Return the (X, Y) coordinate for the center point of the cell that contains the specified text.  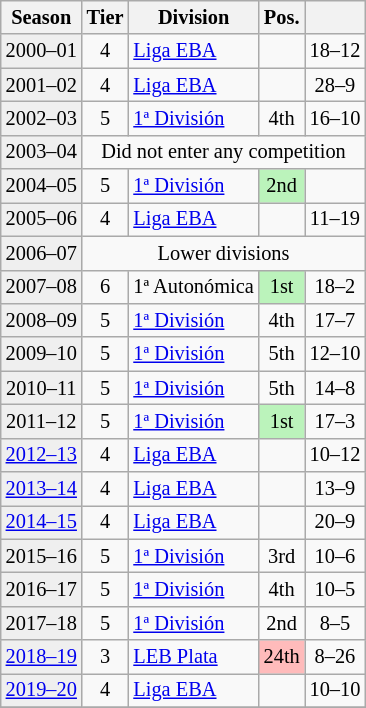
1ª Autonómica (193, 287)
16–10 (336, 118)
2011–12 (42, 421)
Season (42, 17)
6 (106, 287)
8–5 (336, 623)
2004–05 (42, 186)
17–7 (336, 320)
2015–16 (42, 556)
Did not enter any competition (224, 152)
8–26 (336, 657)
2017–18 (42, 623)
2008–09 (42, 320)
2001–02 (42, 85)
10–6 (336, 556)
10–10 (336, 690)
2007–08 (42, 287)
Lower divisions (224, 253)
2012–13 (42, 455)
2006–07 (42, 253)
24th (282, 657)
LEB Plata (193, 657)
2013–14 (42, 489)
2005–06 (42, 219)
2019–20 (42, 690)
Tier (106, 17)
11–19 (336, 219)
18–2 (336, 287)
Division (193, 17)
3 (106, 657)
13–9 (336, 489)
2003–04 (42, 152)
2016–17 (42, 589)
14–8 (336, 388)
20–9 (336, 522)
2014–15 (42, 522)
28–9 (336, 85)
Pos. (282, 17)
2018–19 (42, 657)
10–12 (336, 455)
17–3 (336, 421)
2000–01 (42, 51)
2002–03 (42, 118)
10–5 (336, 589)
12–10 (336, 354)
2009–10 (42, 354)
2010–11 (42, 388)
18–12 (336, 51)
3rd (282, 556)
